Capture the cell that displays the provided text and extract its (x, y) central coordinate. 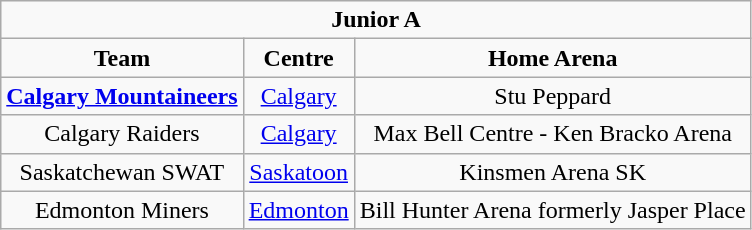
Max Bell Centre - Ken Bracko Arena (552, 134)
Saskatchewan SWAT (122, 172)
Calgary Mountaineers (122, 96)
Junior A (376, 20)
Saskatoon (298, 172)
Calgary Raiders (122, 134)
Centre (298, 58)
Edmonton (298, 210)
Stu Peppard (552, 96)
Team (122, 58)
Home Arena (552, 58)
Kinsmen Arena SK (552, 172)
Bill Hunter Arena formerly Jasper Place (552, 210)
Edmonton Miners (122, 210)
